Find where the given text appears and provide that cell's center as (x, y) coordinate. 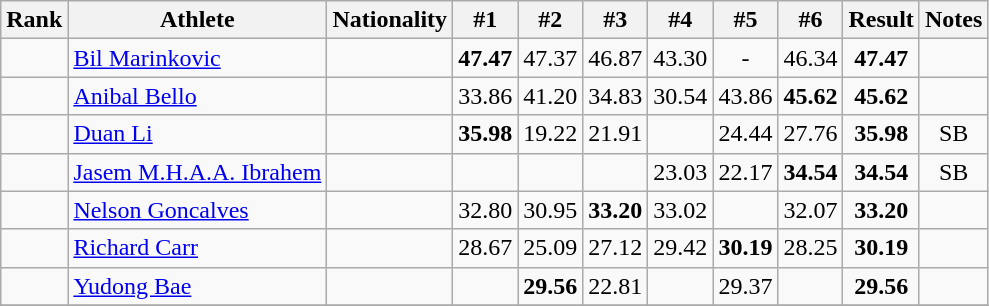
22.81 (616, 286)
30.95 (550, 210)
25.09 (550, 248)
Nationality (390, 20)
21.91 (616, 134)
Yudong Bae (198, 286)
Duan Li (198, 134)
#2 (550, 20)
Bil Marinkovic (198, 58)
28.67 (486, 248)
#4 (680, 20)
#6 (810, 20)
43.86 (746, 96)
19.22 (550, 134)
47.37 (550, 58)
41.20 (550, 96)
Jasem M.H.A.A. Ibrahem (198, 172)
Rank (34, 20)
#5 (746, 20)
#3 (616, 20)
32.07 (810, 210)
23.03 (680, 172)
- (746, 58)
43.30 (680, 58)
29.42 (680, 248)
28.25 (810, 248)
27.12 (616, 248)
34.83 (616, 96)
46.34 (810, 58)
46.87 (616, 58)
24.44 (746, 134)
30.54 (680, 96)
Anibal Bello (198, 96)
Notes (953, 20)
Nelson Goncalves (198, 210)
32.80 (486, 210)
Richard Carr (198, 248)
27.76 (810, 134)
#1 (486, 20)
29.37 (746, 286)
Result (881, 20)
22.17 (746, 172)
Athlete (198, 20)
33.02 (680, 210)
33.86 (486, 96)
